Identify which cell holds the provided text, then report its [x, y] central coordinate. 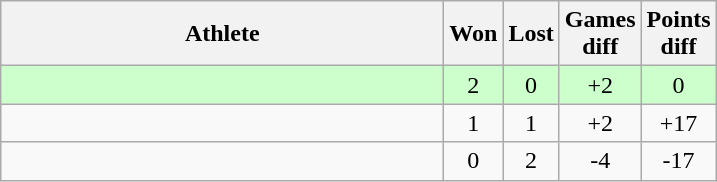
Gamesdiff [600, 34]
+17 [678, 123]
Won [474, 34]
-17 [678, 161]
Athlete [222, 34]
-4 [600, 161]
Lost [531, 34]
Pointsdiff [678, 34]
